Provide the (x, y) coordinate of the cell's center where the given text is located.  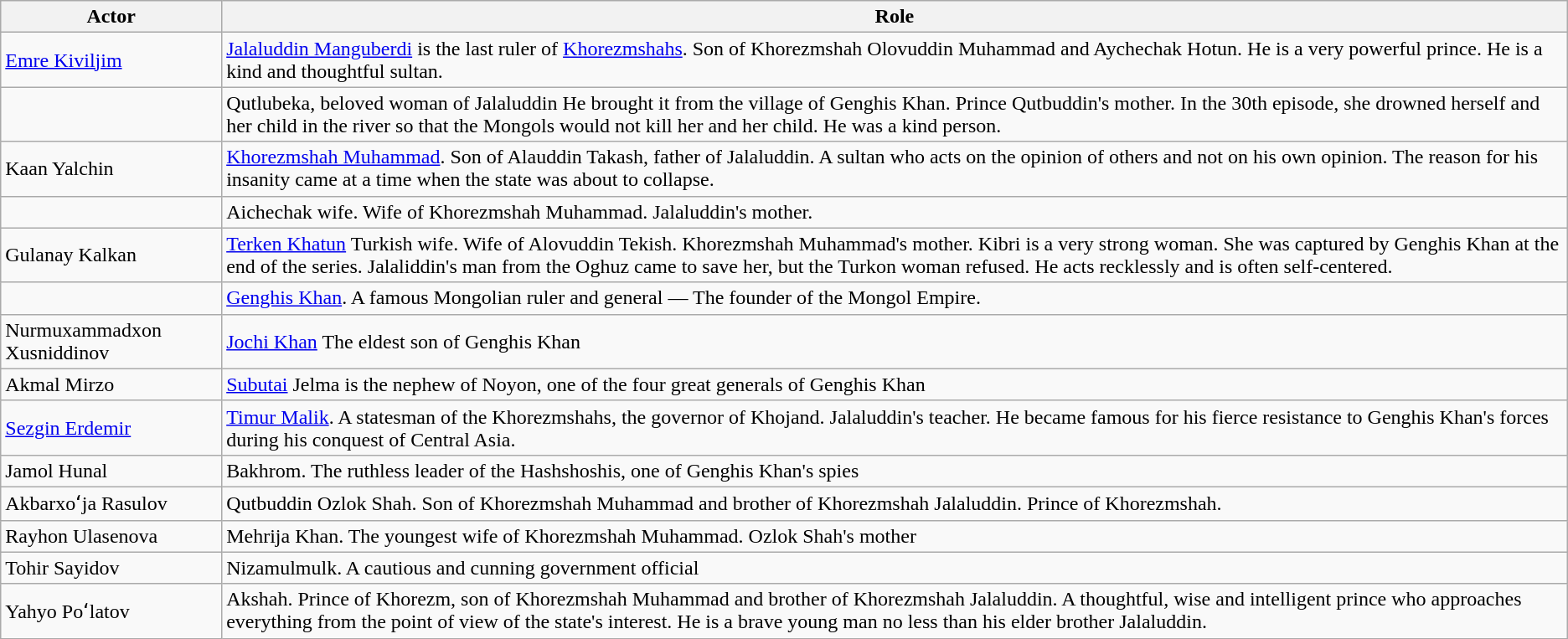
Bakhrom. The ruthless leader of the Hashshoshis, one of Genghis Khan's spies (895, 471)
Qutbuddin Ozlok Shah. Son of Khorezmshah Muhammad and brother of Khorezmshah Jalaluddin. Prince of Khorezmshah. (895, 503)
Jochi Khan The eldest son of Genghis Khan (895, 342)
Akbarxoʻja Rasulov (111, 503)
Kaan Yalchin (111, 169)
Jamol Hunal (111, 471)
Genghis Khan. A famous Mongolian ruler and general — The founder of the Mongol Empire. (895, 298)
Yahyo Poʻlatov (111, 611)
Rayhon Ulasenova (111, 536)
Actor (111, 17)
Sezgin Erdemir (111, 427)
Nizamulmulk. A cautious and cunning government official (895, 568)
Gulanay Kalkan (111, 255)
Aichechak wife. Wife of Khorezmshah Muhammad. Jalaluddin's mother. (895, 212)
Tohir Sayidov (111, 568)
Mehrija Khan. The youngest wife of Khorezmshah Muhammad. Ozlok Shah's mother (895, 536)
Emre Kiviljim (111, 60)
Role (895, 17)
Subutai Jelma is the nephew of Noyon, one of the four great generals of Genghis Khan (895, 384)
Akmal Mirzo (111, 384)
Nurmuxammadxon Xusniddinov (111, 342)
